From the cell containing the given text, extract its center point as (X, Y) coordinate. 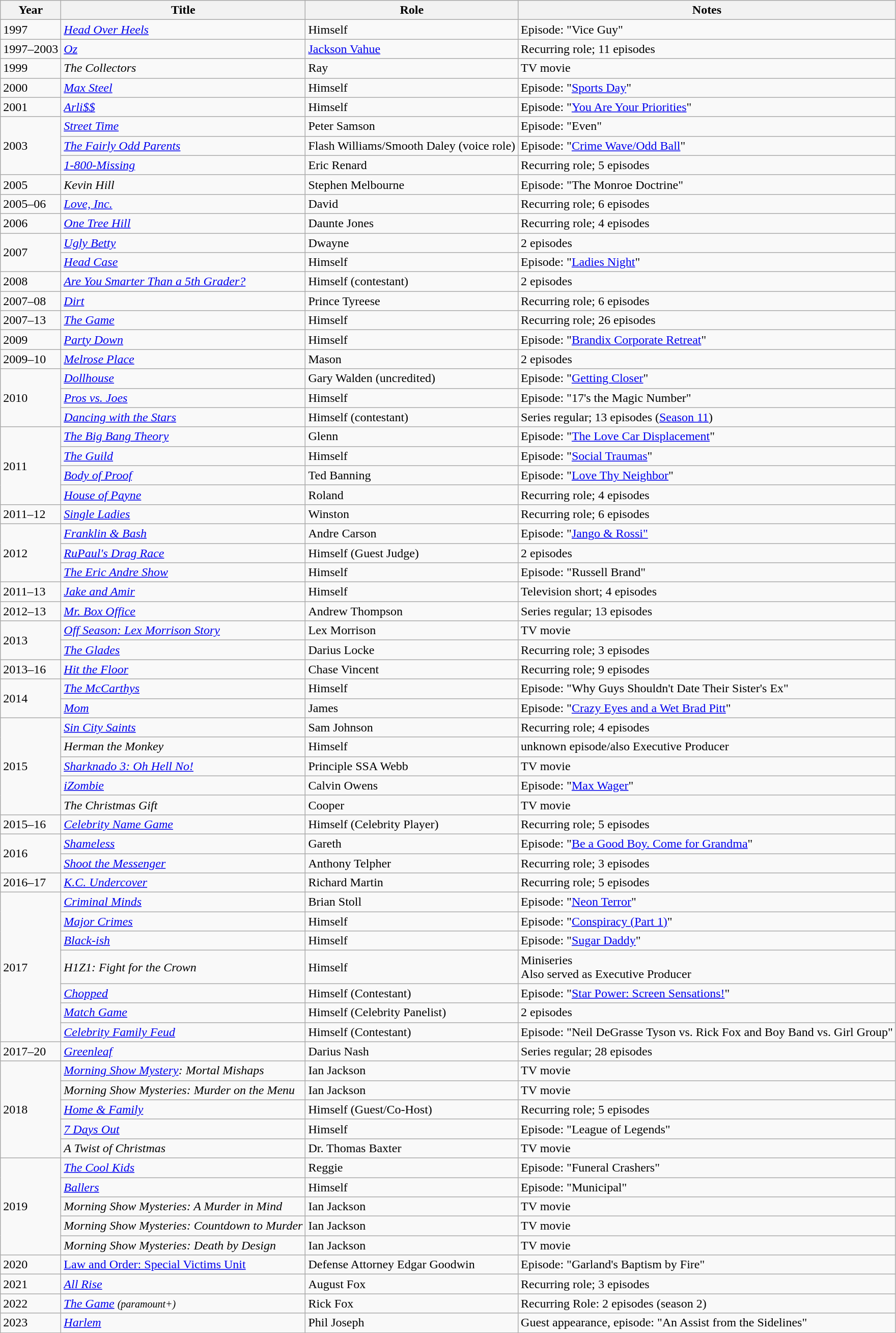
Episode: "Russell Brand" (707, 573)
Are You Smarter Than a 5th Grader? (183, 282)
Herman the Monkey (183, 747)
Eric Renard (412, 165)
Episode: "Love Thy Neighbor" (707, 475)
2009 (31, 340)
Himself (Celebrity Panelist) (412, 1013)
Dancing with the Stars (183, 417)
Peter Samson (412, 126)
The Big Bang Theory (183, 437)
Morning Show Mystery: Mortal Mishaps (183, 1071)
2006 (31, 223)
Sharknado 3: Oh Hell No! (183, 766)
RuPaul's Drag Race (183, 553)
2017 (31, 967)
Mom (183, 708)
Reggie (412, 1167)
Episode: "17's the Magic Number" (707, 398)
Recurring role; 9 episodes (707, 669)
Episode: "Crazy Eyes and a Wet Brad Pitt" (707, 708)
The Collectors (183, 68)
Mr. Box Office (183, 611)
Episode: "The Love Car Displacement" (707, 437)
House of Payne (183, 495)
2015 (31, 766)
2012–13 (31, 611)
Dwayne (412, 243)
James (412, 708)
Chase Vincent (412, 669)
The McCarthys (183, 689)
2017–20 (31, 1051)
All Rise (183, 1284)
Richard Martin (412, 883)
2008 (31, 282)
Love, Inc. (183, 204)
Recurring role; 11 episodes (707, 49)
K.C. Undercover (183, 883)
2007–08 (31, 301)
One Tree Hill (183, 223)
Himself (Guest Judge) (412, 553)
2011–13 (31, 592)
Phil Joseph (412, 1323)
Prince Tyreese (412, 301)
Andrew Thompson (412, 611)
The Fairly Odd Parents (183, 146)
Series regular; 13 episodes (707, 611)
Body of Proof (183, 475)
Episode: "Sugar Daddy" (707, 941)
2007 (31, 253)
Match Game (183, 1013)
Morning Show Mysteries: Murder on the Menu (183, 1090)
Darius Locke (412, 650)
Daunte Jones (412, 223)
1-800-Missing (183, 165)
August Fox (412, 1284)
Dirt (183, 301)
2007–13 (31, 320)
Morning Show Mysteries: A Murder in Mind (183, 1207)
Year (31, 10)
Stephen Melbourne (412, 184)
Greenleaf (183, 1051)
The Game (183, 320)
Episode: "Getting Closer" (707, 378)
The Cool Kids (183, 1167)
Brian Stoll (412, 902)
iZombie (183, 785)
Role (412, 10)
Party Down (183, 340)
Episode: "You Are Your Priorities" (707, 107)
Celebrity Name Game (183, 824)
Darius Nash (412, 1051)
Episode: "Crime Wave/Odd Ball" (707, 146)
Celebrity Family Feud (183, 1032)
The Eric Andre Show (183, 573)
Rick Fox (412, 1303)
Shoot the Messenger (183, 863)
2016 (31, 853)
Himself (Celebrity Player) (412, 824)
Principle SSA Webb (412, 766)
Franklin & Bash (183, 533)
Episode: "Garland's Baptism by Fire" (707, 1265)
Head Over Heels (183, 30)
2014 (31, 698)
Series regular; 13 episodes (Season 11) (707, 417)
The Game (paramount+) (183, 1303)
Episode: "Conspiracy (Part 1)" (707, 921)
Episode: "Ladies Night" (707, 262)
1997 (31, 30)
Calvin Owens (412, 785)
Episode: "Max Wager" (707, 785)
Himself (Guest/Co-Host) (412, 1109)
Episode: "Neon Terror" (707, 902)
Episode: "Municipal" (707, 1187)
Episode: "Jango & Rossi" (707, 533)
Series regular; 28 episodes (707, 1051)
Episode: "Neil DeGrasse Tyson vs. Rick Fox and Boy Band vs. Girl Group" (707, 1032)
2023 (31, 1323)
2009–10 (31, 359)
Max Steel (183, 88)
2016–17 (31, 883)
Ted Banning (412, 475)
2020 (31, 1265)
David (412, 204)
2005–06 (31, 204)
Episode: "The Monroe Doctrine" (707, 184)
Criminal Minds (183, 902)
Lex Morrison (412, 631)
Shameless (183, 844)
Recurring role; 26 episodes (707, 320)
H1Z1: Fight for the Crown (183, 967)
Melrose Place (183, 359)
Episode: "Why Guys Shouldn't Date Their Sister's Ex" (707, 689)
The Christmas Gift (183, 805)
2013–16 (31, 669)
Oz (183, 49)
Guest appearance, episode: "An Assist from the Sidelines" (707, 1323)
Jake and Amir (183, 592)
Episode: "Social Traumas" (707, 456)
MiniseriesAlso served as Executive Producer (707, 967)
2000 (31, 88)
2015–16 (31, 824)
Mason (412, 359)
2011 (31, 466)
Episode: "League of Legends" (707, 1129)
Law and Order: Special Victims Unit (183, 1265)
Jackson Vahue (412, 49)
Episode: "Funeral Crashers" (707, 1167)
Gareth (412, 844)
Harlem (183, 1323)
Dollhouse (183, 378)
Andre Carson (412, 533)
Glenn (412, 437)
2010 (31, 398)
Arli$$ (183, 107)
Street Time (183, 126)
Title (183, 10)
Episode: "Brandix Corporate Retreat" (707, 340)
Morning Show Mysteries: Countdown to Murder (183, 1226)
Dr. Thomas Baxter (412, 1148)
Hit the Floor (183, 669)
Gary Walden (uncredited) (412, 378)
Notes (707, 10)
2018 (31, 1109)
Episode: "Vice Guy" (707, 30)
The Glades (183, 650)
Sam Johnson (412, 727)
2021 (31, 1284)
2012 (31, 553)
Cooper (412, 805)
Episode: "Be a Good Boy. Come for Grandma" (707, 844)
2013 (31, 640)
Episode: "Even" (707, 126)
Morning Show Mysteries: Death by Design (183, 1245)
Ballers (183, 1187)
Flash Williams/Smooth Daley (voice role) (412, 146)
7 Days Out (183, 1129)
Head Case (183, 262)
Black-ish (183, 941)
Episode: "Sports Day" (707, 88)
Sin City Saints (183, 727)
Chopped (183, 993)
1997–2003 (31, 49)
2001 (31, 107)
2011–12 (31, 514)
2019 (31, 1206)
A Twist of Christmas (183, 1148)
Winston (412, 514)
Episode: "Star Power: Screen Sensations!" (707, 993)
Roland (412, 495)
unknown episode/also Executive Producer (707, 747)
The Guild (183, 456)
Defense Attorney Edgar Goodwin (412, 1265)
Off Season: Lex Morrison Story (183, 631)
Anthony Telpher (412, 863)
Recurring Role: 2 episodes (season 2) (707, 1303)
1999 (31, 68)
Kevin Hill (183, 184)
Pros vs. Joes (183, 398)
Ray (412, 68)
2005 (31, 184)
2003 (31, 146)
Home & Family (183, 1109)
Ugly Betty (183, 243)
Single Ladies (183, 514)
Major Crimes (183, 921)
2022 (31, 1303)
Television short; 4 episodes (707, 592)
